Find where the given text appears and provide that cell's center as [x, y] coordinate. 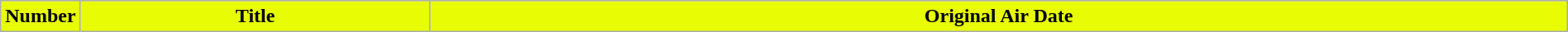
Title [255, 16]
Number [41, 16]
Original Air Date [999, 16]
